Identify which cell holds the provided text, then report its (X, Y) central coordinate. 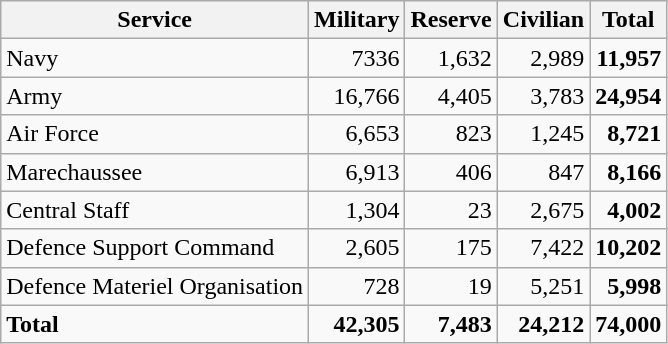
42,305 (357, 324)
8,721 (628, 134)
19 (451, 286)
7,483 (451, 324)
24,212 (543, 324)
Defence Support Command (155, 248)
7,422 (543, 248)
1,245 (543, 134)
6,653 (357, 134)
823 (451, 134)
Air Force (155, 134)
2,989 (543, 58)
175 (451, 248)
4,405 (451, 96)
16,766 (357, 96)
23 (451, 210)
7336 (357, 58)
6,913 (357, 172)
728 (357, 286)
8,166 (628, 172)
Marechaussee (155, 172)
74,000 (628, 324)
1,304 (357, 210)
Navy (155, 58)
1,632 (451, 58)
406 (451, 172)
847 (543, 172)
Service (155, 20)
Army (155, 96)
24,954 (628, 96)
4,002 (628, 210)
Reserve (451, 20)
3,783 (543, 96)
Civilian (543, 20)
10,202 (628, 248)
Central Staff (155, 210)
11,957 (628, 58)
5,998 (628, 286)
2,605 (357, 248)
2,675 (543, 210)
5,251 (543, 286)
Defence Materiel Organisation (155, 286)
Military (357, 20)
